Find where the given text appears and provide that cell's center as (x, y) coordinate. 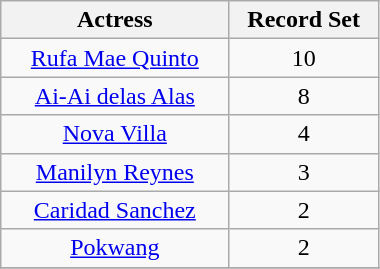
Nova Villa (115, 134)
Manilyn Reynes (115, 172)
Record Set (304, 20)
Actress (115, 20)
Caridad Sanchez (115, 210)
Rufa Mae Quinto (115, 58)
4 (304, 134)
10 (304, 58)
Pokwang (115, 248)
3 (304, 172)
Ai-Ai delas Alas (115, 96)
8 (304, 96)
